Search for the cell housing the specified text and yield its (X, Y) center coordinate. 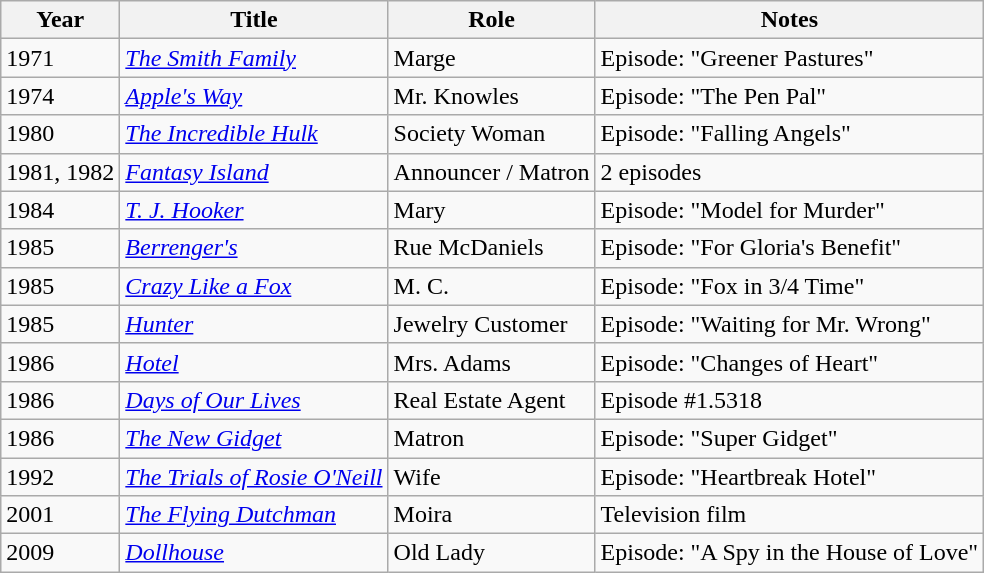
1984 (60, 210)
2 episodes (790, 172)
Role (492, 20)
2009 (60, 553)
Real Estate Agent (492, 400)
Dollhouse (254, 553)
T. J. Hooker (254, 210)
Episode: "The Pen Pal" (790, 96)
1980 (60, 134)
Society Woman (492, 134)
Mr. Knowles (492, 96)
Announcer / Matron (492, 172)
Title (254, 20)
M. C. (492, 286)
Mrs. Adams (492, 362)
Episode: "Model for Murder" (790, 210)
Episode: "Fox in 3/4 Time" (790, 286)
1971 (60, 58)
Hotel (254, 362)
Episode: "Falling Angels" (790, 134)
Fantasy Island (254, 172)
The Incredible Hulk (254, 134)
1992 (60, 477)
Episode: "Greener Pastures" (790, 58)
Year (60, 20)
Matron (492, 438)
Episode #1.5318 (790, 400)
Days of Our Lives (254, 400)
The Smith Family (254, 58)
Marge (492, 58)
Rue McDaniels (492, 248)
Mary (492, 210)
Berrenger's (254, 248)
Moira (492, 515)
The Flying Dutchman (254, 515)
The Trials of Rosie O'Neill (254, 477)
1981, 1982 (60, 172)
Apple's Way (254, 96)
Episode: "A Spy in the House of Love" (790, 553)
Crazy Like a Fox (254, 286)
Episode: "Changes of Heart" (790, 362)
Notes (790, 20)
Television film (790, 515)
Episode: "For Gloria's Benefit" (790, 248)
Hunter (254, 324)
Episode: "Waiting for Mr. Wrong" (790, 324)
Episode: "Heartbreak Hotel" (790, 477)
2001 (60, 515)
Jewelry Customer (492, 324)
Episode: "Super Gidget" (790, 438)
The New Gidget (254, 438)
Wife (492, 477)
Old Lady (492, 553)
1974 (60, 96)
